Output the [X, Y] coordinate of the center of the cell containing the given text.  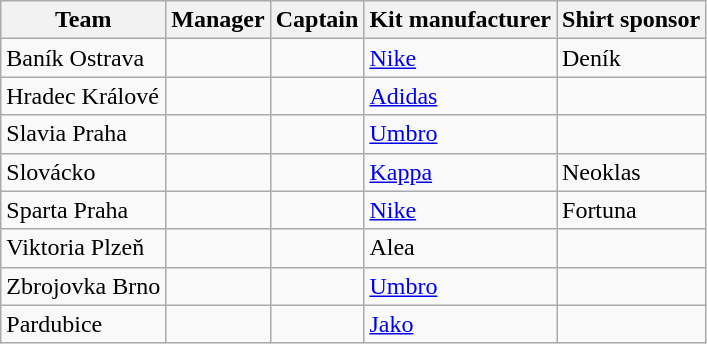
Deník [630, 58]
Hradec Králové [84, 96]
Captain [317, 20]
Manager [218, 20]
Sparta Praha [84, 210]
Jako [460, 324]
Viktoria Plzeň [84, 248]
Zbrojovka Brno [84, 286]
Kit manufacturer [460, 20]
Baník Ostrava [84, 58]
Fortuna [630, 210]
Pardubice [84, 324]
Slavia Praha [84, 134]
Shirt sponsor [630, 20]
Alea [460, 248]
Kappa [460, 172]
Slovácko [84, 172]
Neoklas [630, 172]
Team [84, 20]
Adidas [460, 96]
